Identify which cell holds the provided text, then report its (x, y) central coordinate. 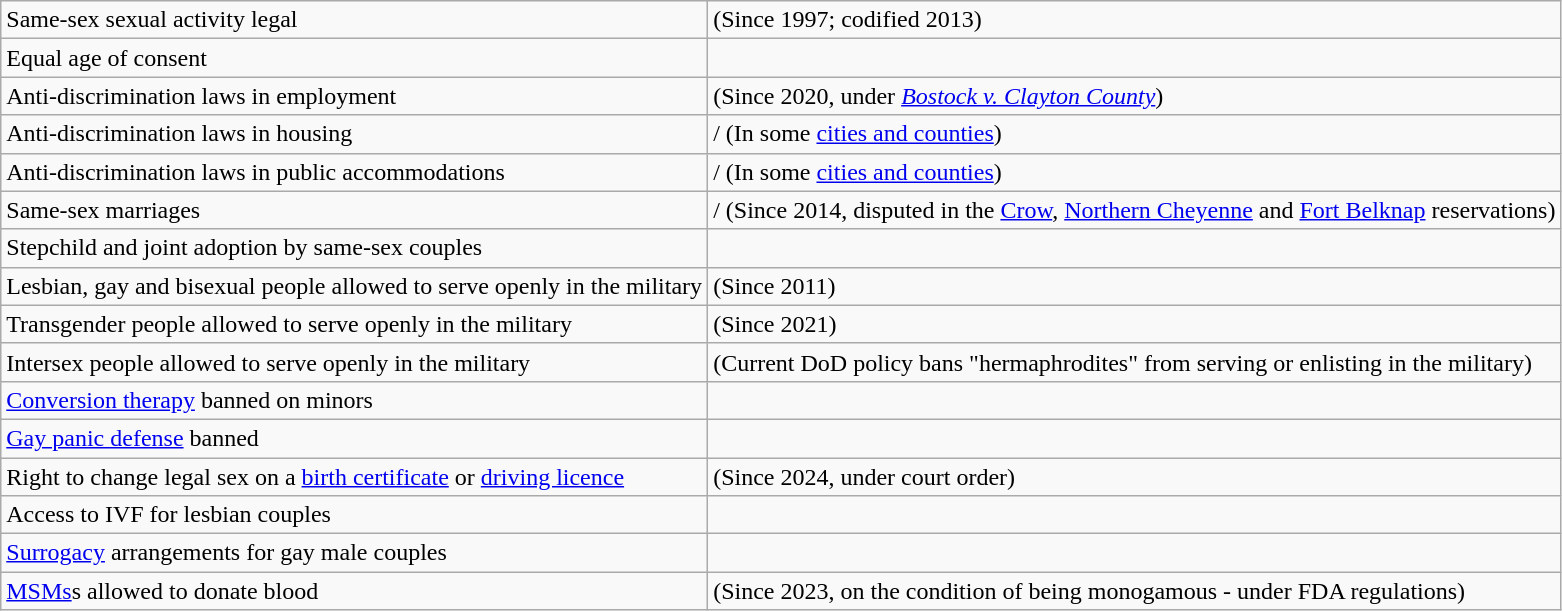
Right to change legal sex on a birth certificate or driving licence (354, 477)
(Since 1997; codified 2013) (1134, 20)
(Since 2011) (1134, 286)
Anti-discrimination laws in public accommodations (354, 172)
(Since 2020, under Bostock v. Clayton County) (1134, 96)
Equal age of consent (354, 58)
(Since 2024, under court order) (1134, 477)
Lesbian, gay and bisexual people allowed to serve openly in the military (354, 286)
Same-sex sexual activity legal (354, 20)
Conversion therapy banned on minors (354, 400)
Access to IVF for lesbian couples (354, 515)
(Current DoD policy bans "hermaphrodites" from serving or enlisting in the military) (1134, 362)
Surrogacy arrangements for gay male couples (354, 553)
Same-sex marriages (354, 210)
Anti-discrimination laws in employment (354, 96)
Stepchild and joint adoption by same-sex couples (354, 248)
(Since 2023, on the condition of being monogamous - under FDA regulations) (1134, 591)
/ (Since 2014, disputed in the Crow, Northern Cheyenne and Fort Belknap reservations) (1134, 210)
MSMss allowed to donate blood (354, 591)
Anti-discrimination laws in housing (354, 134)
Transgender people allowed to serve openly in the military (354, 324)
Gay panic defense banned (354, 438)
(Since 2021) (1134, 324)
Intersex people allowed to serve openly in the military (354, 362)
